Output the (x, y) coordinate of the center of the cell containing the given text.  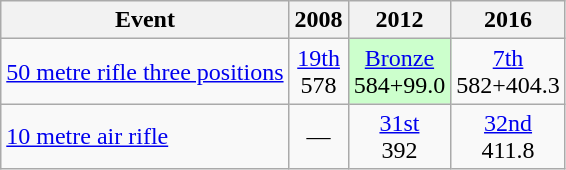
19th578 (318, 72)
2008 (318, 20)
31st392 (400, 136)
— (318, 136)
10 metre air rifle (145, 136)
2016 (508, 20)
2012 (400, 20)
Event (145, 20)
32nd411.8 (508, 136)
50 metre rifle three positions (145, 72)
Bronze584+99.0 (400, 72)
7th582+404.3 (508, 72)
